Determine the [X, Y] coordinate at the center of the cell enclosing the given text.  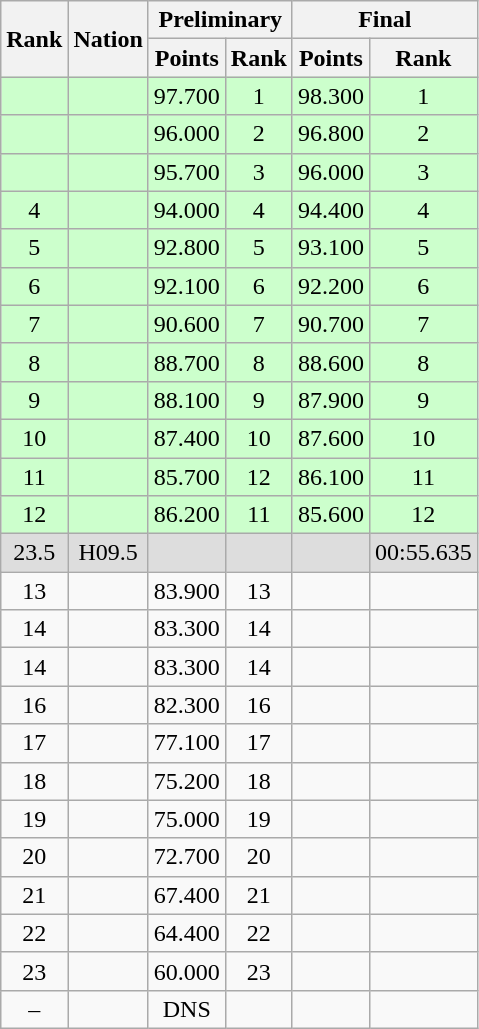
85.600 [330, 515]
23.5 [34, 553]
H09.5 [108, 553]
87.400 [186, 438]
60.000 [186, 971]
75.000 [186, 819]
67.400 [186, 895]
88.700 [186, 362]
86.200 [186, 515]
94.400 [330, 210]
DNS [186, 1009]
88.100 [186, 400]
93.100 [330, 248]
97.700 [186, 96]
85.700 [186, 477]
92.100 [186, 286]
87.900 [330, 400]
Nation [108, 39]
96.800 [330, 134]
90.600 [186, 324]
– [34, 1009]
98.300 [330, 96]
87.600 [330, 438]
92.800 [186, 248]
82.300 [186, 705]
64.400 [186, 933]
94.000 [186, 210]
92.200 [330, 286]
Preliminary [220, 20]
00:55.635 [423, 553]
95.700 [186, 172]
83.900 [186, 591]
88.600 [330, 362]
Final [384, 20]
86.100 [330, 477]
75.200 [186, 781]
90.700 [330, 324]
72.700 [186, 857]
77.100 [186, 743]
